Return the [x, y] coordinate for the center point of the cell that contains the specified text.  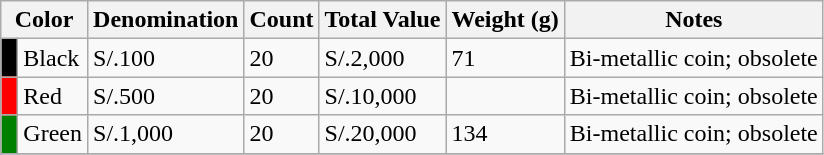
Color [44, 20]
Red [53, 96]
S/.10,000 [382, 96]
S/.2,000 [382, 58]
Total Value [382, 20]
Notes [694, 20]
Green [53, 134]
S/.100 [166, 58]
Denomination [166, 20]
71 [505, 58]
134 [505, 134]
Weight (g) [505, 20]
Black [53, 58]
S/.1,000 [166, 134]
Count [282, 20]
S/.20,000 [382, 134]
S/.500 [166, 96]
